From the cell containing the given text, extract its center point as (X, Y) coordinate. 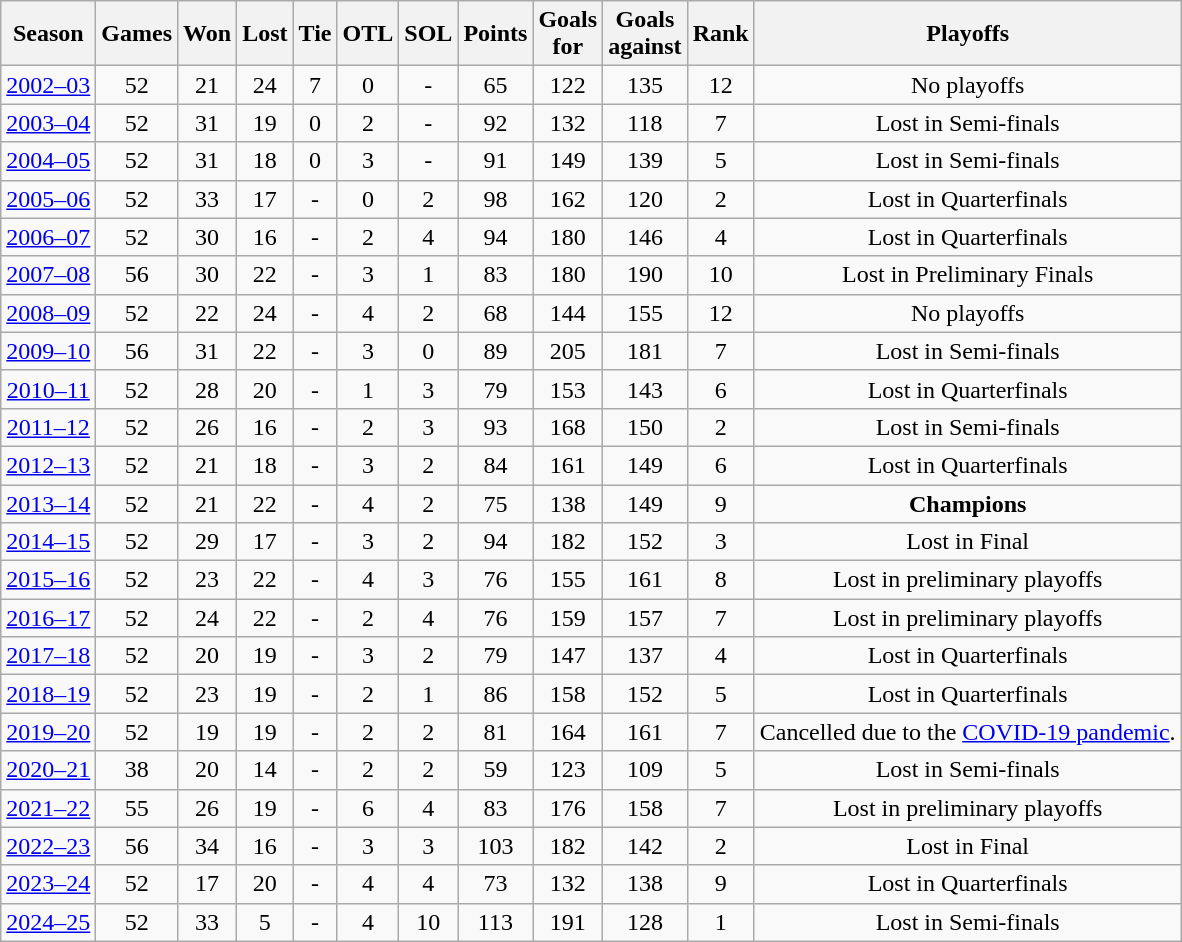
98 (496, 199)
2015–16 (48, 580)
2010–11 (48, 389)
120 (645, 199)
75 (496, 503)
2013–14 (48, 503)
2024–25 (48, 922)
2021–22 (48, 808)
2005–06 (48, 199)
2008–09 (48, 313)
2004–05 (48, 161)
2014–15 (48, 542)
81 (496, 732)
OTL (368, 34)
190 (645, 275)
147 (568, 656)
59 (496, 770)
Cancelled due to the COVID-19 pandemic. (968, 732)
84 (496, 465)
Tie (315, 34)
153 (568, 389)
103 (496, 846)
2022–23 (48, 846)
2007–08 (48, 275)
162 (568, 199)
181 (645, 351)
14 (265, 770)
Playoffs (968, 34)
150 (645, 427)
73 (496, 884)
8 (720, 580)
Points (496, 34)
34 (208, 846)
2018–19 (48, 694)
118 (645, 123)
144 (568, 313)
29 (208, 542)
2016–17 (48, 618)
2003–04 (48, 123)
109 (645, 770)
Lost (265, 34)
2011–12 (48, 427)
28 (208, 389)
2020–21 (48, 770)
92 (496, 123)
89 (496, 351)
176 (568, 808)
157 (645, 618)
SOL (428, 34)
164 (568, 732)
38 (137, 770)
139 (645, 161)
Goalsagainst (645, 34)
86 (496, 694)
2002–03 (48, 85)
168 (568, 427)
137 (645, 656)
Season (48, 34)
146 (645, 237)
113 (496, 922)
142 (645, 846)
191 (568, 922)
122 (568, 85)
55 (137, 808)
91 (496, 161)
143 (645, 389)
93 (496, 427)
135 (645, 85)
Goalsfor (568, 34)
2009–10 (48, 351)
Games (137, 34)
123 (568, 770)
65 (496, 85)
128 (645, 922)
2006–07 (48, 237)
Won (208, 34)
68 (496, 313)
Rank (720, 34)
205 (568, 351)
2023–24 (48, 884)
159 (568, 618)
Lost in Preliminary Finals (968, 275)
Champions (968, 503)
2012–13 (48, 465)
2017–18 (48, 656)
2019–20 (48, 732)
